Pinpoint the cell where the given text exists, returning its (x, y) midpoint coordinate. 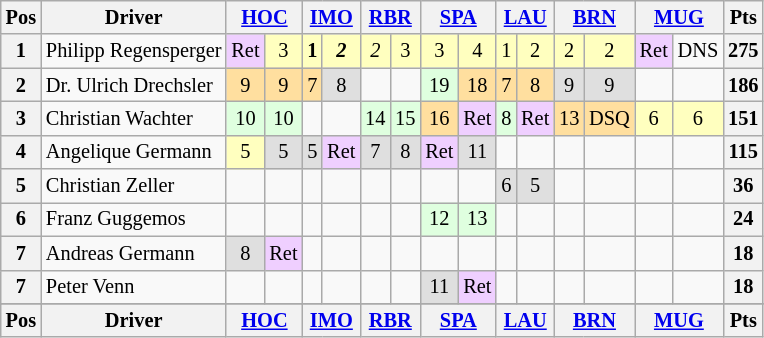
DNS (698, 51)
Philipp Regensperger (134, 51)
DSQ (609, 118)
19 (439, 85)
Dr. Ulrich Drechsler (134, 85)
Christian Wachter (134, 118)
14 (375, 118)
Peter Venn (134, 287)
Franz Guggemos (134, 219)
12 (439, 219)
151 (743, 118)
115 (743, 152)
15 (405, 118)
186 (743, 85)
24 (743, 219)
Christian Zeller (134, 186)
Andreas Germann (134, 253)
Angelique Germann (134, 152)
16 (439, 118)
36 (743, 186)
275 (743, 51)
